Search for the cell housing the specified text and yield its (x, y) center coordinate. 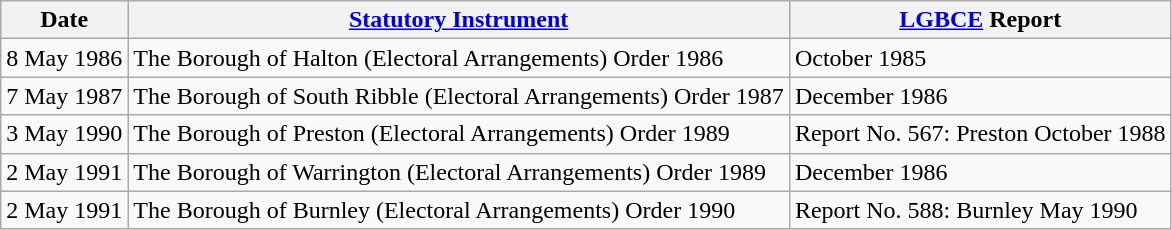
The Borough of South Ribble (Electoral Arrangements) Order 1987 (459, 96)
Report No. 567: Preston October 1988 (980, 134)
7 May 1987 (64, 96)
The Borough of Halton (Electoral Arrangements) Order 1986 (459, 58)
The Borough of Warrington (Electoral Arrangements) Order 1989 (459, 172)
Report No. 588: Burnley May 1990 (980, 210)
8 May 1986 (64, 58)
The Borough of Burnley (Electoral Arrangements) Order 1990 (459, 210)
The Borough of Preston (Electoral Arrangements) Order 1989 (459, 134)
LGBCE Report (980, 20)
Statutory Instrument (459, 20)
Date (64, 20)
3 May 1990 (64, 134)
October 1985 (980, 58)
